Scan for the cell matching the given text and deliver its [X, Y] coordinate at center. 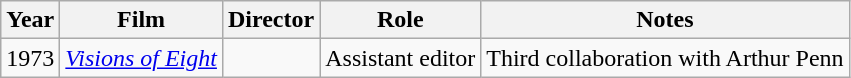
Year [30, 20]
Film [142, 20]
Role [400, 20]
1973 [30, 58]
Director [270, 20]
Notes [665, 20]
Assistant editor [400, 58]
Visions of Eight [142, 58]
Third collaboration with Arthur Penn [665, 58]
